Return [x, y] of the center of cell containing provided text 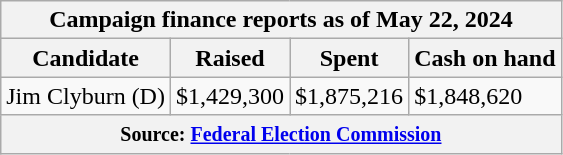
Jim Clyburn (D) [86, 96]
$1,429,300 [230, 96]
Spent [350, 58]
Raised [230, 58]
$1,875,216 [350, 96]
Campaign finance reports as of May 22, 2024 [281, 20]
Cash on hand [485, 58]
Candidate [86, 58]
Source: Federal Election Commission [281, 134]
$1,848,620 [485, 96]
